From the cell containing the given text, extract its center point as (x, y) coordinate. 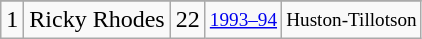
Ricky Rhodes (97, 20)
22 (188, 20)
1993–94 (243, 20)
Huston-Tillotson (352, 20)
1 (12, 20)
